From the cell containing the given text, extract its center point as [X, Y] coordinate. 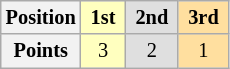
3 [104, 51]
1st [104, 17]
2 [152, 51]
1 [203, 51]
2nd [152, 17]
Points [41, 51]
Position [41, 17]
3rd [203, 17]
